Determine the (x, y) coordinate at the center of the cell enclosing the given text.  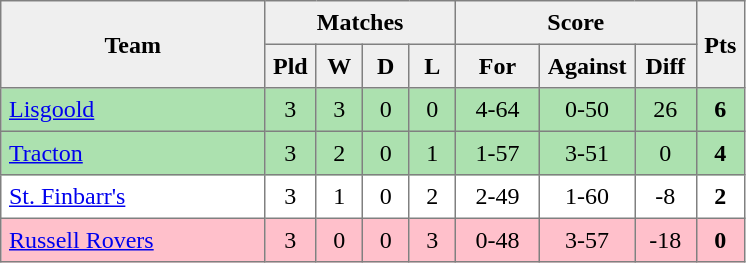
3-57 (586, 240)
Matches (360, 23)
0-50 (586, 110)
0-48 (497, 240)
26 (666, 110)
St. Finbarr's (133, 197)
W (339, 66)
6 (720, 110)
Against (586, 66)
Pts (720, 44)
1-60 (586, 197)
Team (133, 44)
Diff (666, 66)
Pld (290, 66)
D (385, 66)
Russell Rovers (133, 240)
-18 (666, 240)
Score (576, 23)
3-51 (586, 153)
4-64 (497, 110)
1-57 (497, 153)
2-49 (497, 197)
4 (720, 153)
L (432, 66)
Lisgoold (133, 110)
Tracton (133, 153)
-8 (666, 197)
For (497, 66)
